Identify which cell holds the provided text, then report its [X, Y] central coordinate. 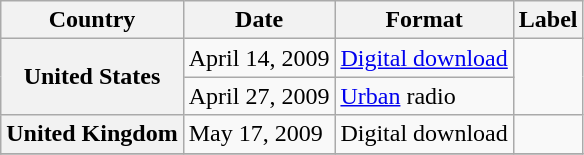
United States [92, 77]
Country [92, 20]
Date [259, 20]
Format [424, 20]
Urban radio [424, 96]
United Kingdom [92, 134]
April 14, 2009 [259, 58]
April 27, 2009 [259, 96]
May 17, 2009 [259, 134]
Label [548, 20]
